From the cell containing the given text, extract its center point as [x, y] coordinate. 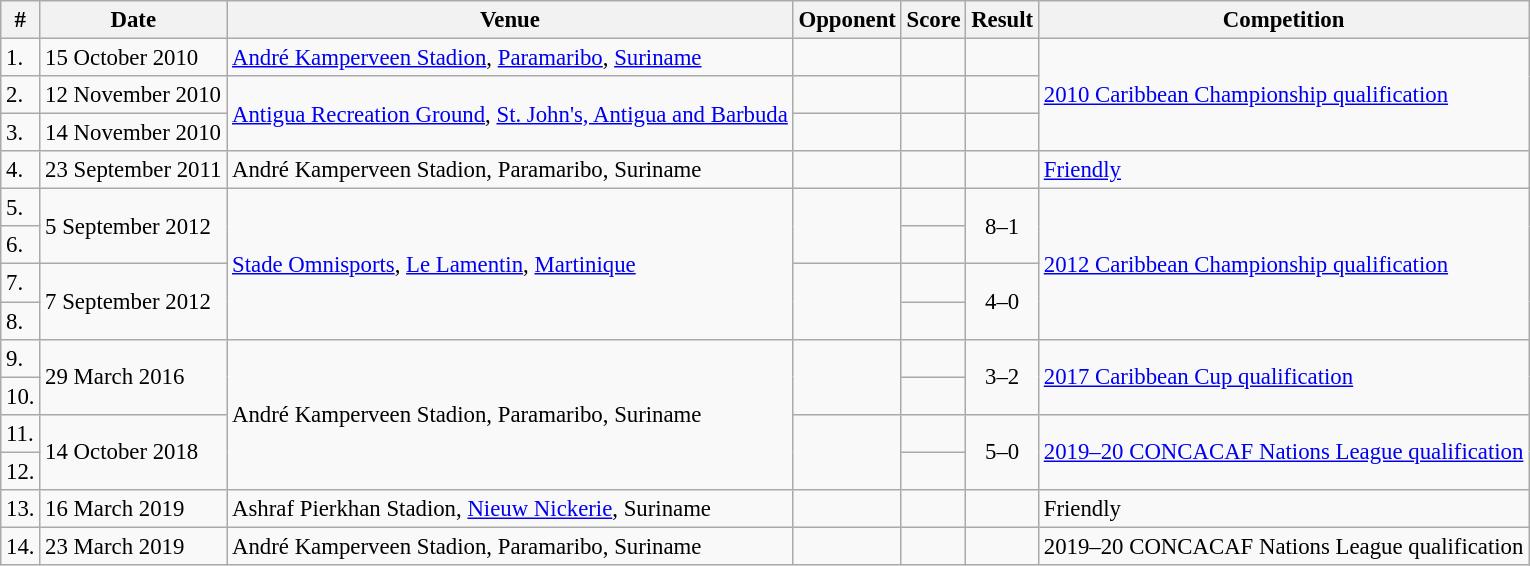
2017 Caribbean Cup qualification [1283, 376]
Antigua Recreation Ground, St. John's, Antigua and Barbuda [510, 114]
Stade Omnisports, Le Lamentin, Martinique [510, 264]
23 March 2019 [134, 546]
2012 Caribbean Championship qualification [1283, 264]
8–1 [1002, 226]
13. [20, 509]
5. [20, 208]
2. [20, 95]
1. [20, 58]
14. [20, 546]
# [20, 20]
7. [20, 283]
15 October 2010 [134, 58]
5 September 2012 [134, 226]
12 November 2010 [134, 95]
23 September 2011 [134, 170]
10. [20, 396]
16 March 2019 [134, 509]
7 September 2012 [134, 302]
Competition [1283, 20]
Venue [510, 20]
11. [20, 433]
12. [20, 471]
8. [20, 321]
2010 Caribbean Championship qualification [1283, 96]
Ashraf Pierkhan Stadion, Nieuw Nickerie, Suriname [510, 509]
3. [20, 133]
4. [20, 170]
5–0 [1002, 452]
Date [134, 20]
4–0 [1002, 302]
14 November 2010 [134, 133]
Result [1002, 20]
Opponent [847, 20]
29 March 2016 [134, 376]
9. [20, 358]
6. [20, 245]
Score [934, 20]
3–2 [1002, 376]
14 October 2018 [134, 452]
